Provide the [x, y] coordinate of the cell's center where the given text is located.  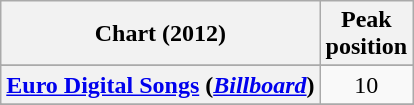
10 [366, 85]
Euro Digital Songs (Billboard) [160, 85]
Peakposition [366, 34]
Chart (2012) [160, 34]
